Scan for the cell matching the given text and deliver its [X, Y] coordinate at center. 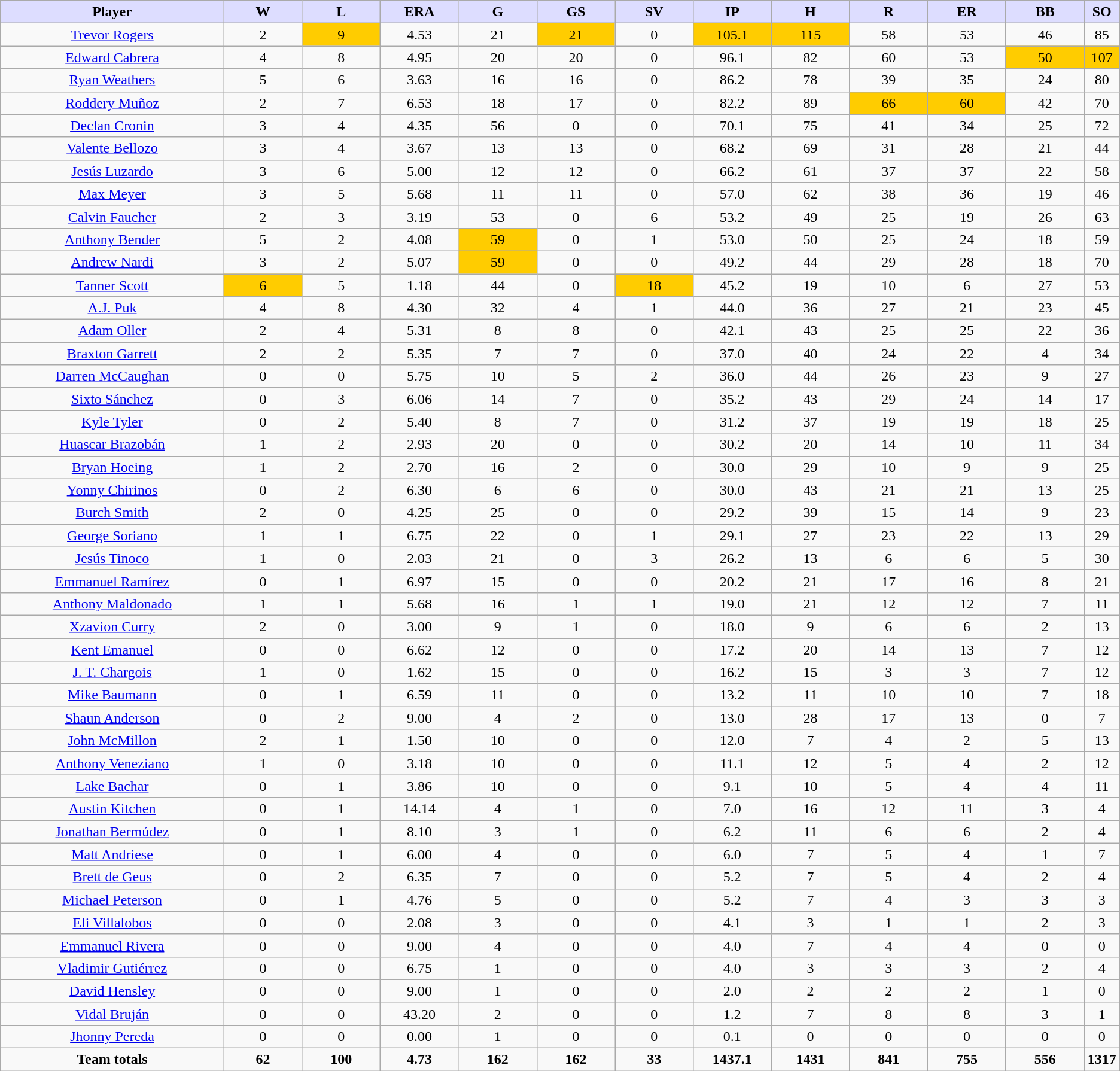
1.50 [420, 741]
H [810, 12]
George Soriano [112, 535]
29.1 [732, 535]
SO [1102, 12]
6.0 [732, 854]
2.93 [420, 445]
80 [1102, 80]
Roddery Muñoz [112, 103]
6.59 [420, 695]
32 [498, 308]
4.76 [420, 900]
Huascar Brazobán [112, 445]
Vladimir Gutiérrez [112, 968]
BB [1045, 12]
4.1 [732, 923]
Adam Oller [112, 331]
Anthony Veneziano [112, 763]
20.2 [732, 581]
3.19 [420, 217]
45.2 [732, 285]
75 [810, 126]
Xzavion Curry [112, 626]
31 [889, 148]
6.53 [420, 103]
0.00 [420, 1037]
40 [810, 354]
R [889, 12]
8.10 [420, 832]
G [498, 12]
4.35 [420, 126]
3.86 [420, 786]
53.2 [732, 217]
Jesús Tinoco [112, 558]
68.2 [732, 148]
30 [1102, 558]
107 [1102, 57]
86.2 [732, 80]
5.07 [420, 262]
Declan Cronin [112, 126]
Michael Peterson [112, 900]
72 [1102, 126]
ER [967, 12]
4.30 [420, 308]
17.2 [732, 649]
Lake Bachar [112, 786]
29.2 [732, 513]
3.67 [420, 148]
3.63 [420, 80]
1.18 [420, 285]
31.2 [732, 422]
Matt Andriese [112, 854]
5.00 [420, 171]
45 [1102, 308]
Andrew Nardi [112, 262]
42.1 [732, 331]
1431 [810, 1060]
49 [810, 217]
John McMillon [112, 741]
53.0 [732, 239]
1.2 [732, 1014]
L [341, 12]
0.1 [732, 1037]
David Hensley [112, 991]
30.2 [732, 445]
Calvin Faucher [112, 217]
W [263, 12]
85 [1102, 35]
Bryan Hoeing [112, 467]
556 [1045, 1060]
4.73 [420, 1060]
Kyle Tyler [112, 422]
11.1 [732, 763]
1317 [1102, 1060]
36.0 [732, 376]
3.00 [420, 626]
Emmanuel Rivera [112, 945]
841 [889, 1060]
Kent Emanuel [112, 649]
Emmanuel Ramírez [112, 581]
2.0 [732, 991]
35.2 [732, 399]
115 [810, 35]
26.2 [732, 558]
18.0 [732, 626]
Eli Villalobos [112, 923]
61 [810, 171]
56 [498, 126]
6.06 [420, 399]
63 [1102, 217]
Ryan Weathers [112, 80]
19.0 [732, 604]
Max Meyer [112, 194]
6.00 [420, 854]
4.95 [420, 57]
755 [967, 1060]
J. T. Chargois [112, 673]
5.35 [420, 354]
Yonny Chirinos [112, 490]
2.70 [420, 467]
IP [732, 12]
SV [655, 12]
69 [810, 148]
82 [810, 57]
13.0 [732, 718]
44.0 [732, 308]
1437.1 [732, 1060]
Anthony Bender [112, 239]
Sixto Sánchez [112, 399]
33 [655, 1060]
49.2 [732, 262]
Darren McCaughan [112, 376]
Trevor Rogers [112, 35]
38 [889, 194]
Jesús Luzardo [112, 171]
41 [889, 126]
7.0 [732, 809]
89 [810, 103]
6.62 [420, 649]
42 [1045, 103]
Jhonny Pereda [112, 1037]
5.31 [420, 331]
Tanner Scott [112, 285]
37.0 [732, 354]
105.1 [732, 35]
6.97 [420, 581]
GS [576, 12]
5.75 [420, 376]
2.03 [420, 558]
Shaun Anderson [112, 718]
Valente Bellozo [112, 148]
A.J. Puk [112, 308]
4.53 [420, 35]
Player [112, 12]
66.2 [732, 171]
9.1 [732, 786]
Team totals [112, 1060]
70.1 [732, 126]
6.30 [420, 490]
Mike Baumann [112, 695]
78 [810, 80]
6.35 [420, 877]
Braxton Garrett [112, 354]
13.2 [732, 695]
2.08 [420, 923]
Burch Smith [112, 513]
100 [341, 1060]
Vidal Bruján [112, 1014]
Jonathan Bermúdez [112, 832]
5.40 [420, 422]
ERA [420, 12]
1.62 [420, 673]
12.0 [732, 741]
Edward Cabrera [112, 57]
57.0 [732, 194]
Austin Kitchen [112, 809]
82.2 [732, 103]
96.1 [732, 57]
14.14 [420, 809]
Anthony Maldonado [112, 604]
66 [889, 103]
Brett de Geus [112, 877]
35 [967, 80]
3.18 [420, 763]
6.2 [732, 832]
43.20 [420, 1014]
4.25 [420, 513]
4.08 [420, 239]
16.2 [732, 673]
